From the cell containing the given text, extract its center point as (X, Y) coordinate. 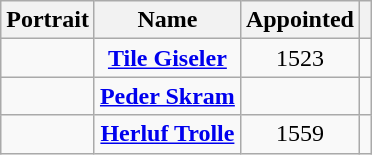
Portrait (48, 20)
Appointed (300, 20)
Name (167, 20)
Herluf Trolle (167, 134)
1559 (300, 134)
Tile Giseler (167, 58)
1523 (300, 58)
Peder Skram (167, 96)
